From the cell containing the given text, extract its center point as [X, Y] coordinate. 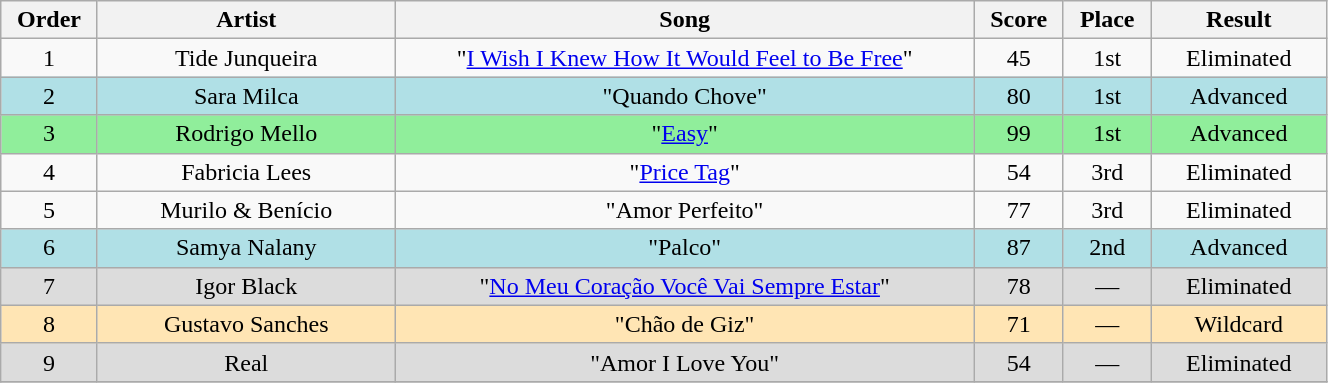
"No Meu Coração Você Vai Sempre Estar" [684, 286]
1 [49, 58]
2nd [1107, 248]
71 [1018, 324]
8 [49, 324]
Igor Black [246, 286]
99 [1018, 134]
Result [1238, 20]
"Amor Perfeito" [684, 210]
Artist [246, 20]
87 [1018, 248]
4 [49, 172]
9 [49, 362]
77 [1018, 210]
Samya Nalany [246, 248]
Tide Junqueira [246, 58]
"Palco" [684, 248]
"Amor I Love You" [684, 362]
Rodrigo Mello [246, 134]
"I Wish I Knew How It Would Feel to Be Free" [684, 58]
Song [684, 20]
Fabricia Lees [246, 172]
5 [49, 210]
2 [49, 96]
6 [49, 248]
80 [1018, 96]
Murilo & Benício [246, 210]
"Easy" [684, 134]
"Chão de Giz" [684, 324]
Gustavo Sanches [246, 324]
"Quando Chove" [684, 96]
3 [49, 134]
Place [1107, 20]
78 [1018, 286]
Sara Milca [246, 96]
Order [49, 20]
Real [246, 362]
7 [49, 286]
"Price Tag" [684, 172]
45 [1018, 58]
Wildcard [1238, 324]
Score [1018, 20]
